Find where the given text appears and provide that cell's center as (X, Y) coordinate. 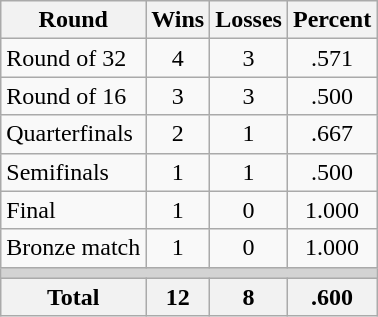
12 (178, 297)
.571 (332, 58)
Losses (249, 20)
8 (249, 297)
Round (74, 20)
Wins (178, 20)
Percent (332, 20)
Final (74, 210)
Round of 16 (74, 96)
.600 (332, 297)
Total (74, 297)
Quarterfinals (74, 134)
Bronze match (74, 248)
Round of 32 (74, 58)
.667 (332, 134)
4 (178, 58)
Semifinals (74, 172)
2 (178, 134)
